Capture the cell that displays the provided text and extract its [x, y] central coordinate. 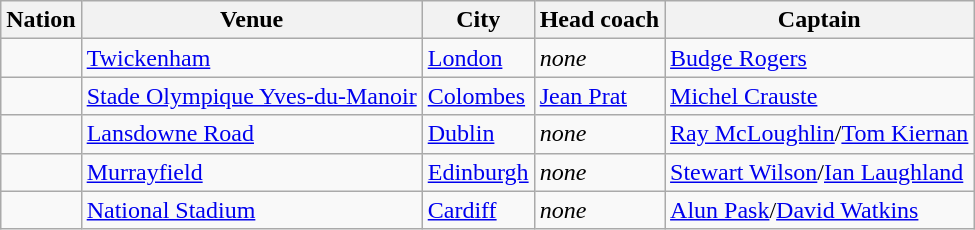
Cardiff [478, 210]
Michel Crauste [820, 96]
Jean Prat [599, 96]
Captain [820, 20]
Ray McLoughlin/Tom Kiernan [820, 134]
Lansdowne Road [252, 134]
Twickenham [252, 58]
London [478, 58]
City [478, 20]
Alun Pask/David Watkins [820, 210]
Stewart Wilson/Ian Laughland [820, 172]
National Stadium [252, 210]
Murrayfield [252, 172]
Edinburgh [478, 172]
Budge Rogers [820, 58]
Head coach [599, 20]
Colombes [478, 96]
Nation [41, 20]
Stade Olympique Yves-du-Manoir [252, 96]
Venue [252, 20]
Dublin [478, 134]
